Search for the cell housing the specified text and yield its [x, y] center coordinate. 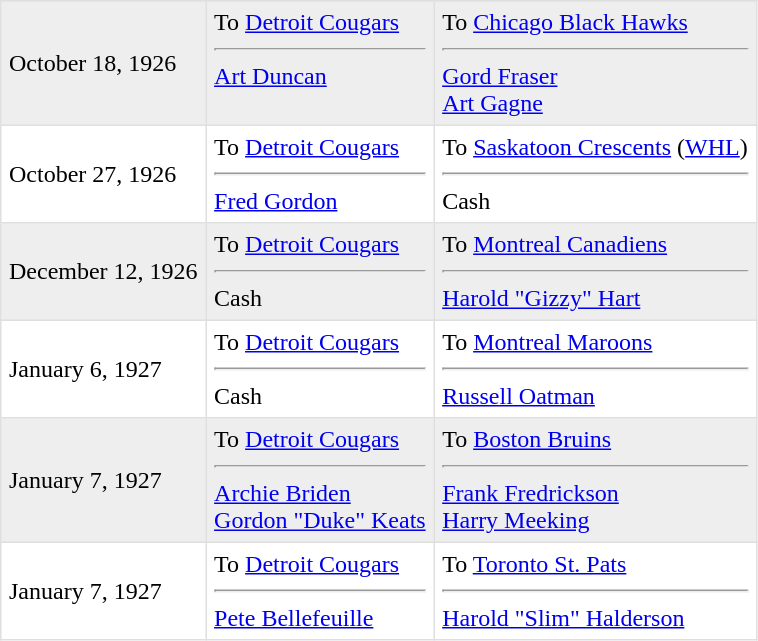
To Boston Bruins Frank FredricksonHarry Meeking [595, 480]
To Toronto St. Pats Harold "Slim" Halderson [595, 591]
To Detroit Cougars Pete Bellefeuille [320, 591]
To Detroit Cougars Art Duncan [320, 63]
December 12, 1926 [104, 272]
October 27, 1926 [104, 174]
To Montreal Canadiens Harold "Gizzy" Hart [595, 272]
To Chicago Black Hawks Gord FraserArt Gagne [595, 63]
To Saskatoon Crescents (WHL) Cash [595, 174]
To Detroit Cougars Fred Gordon [320, 174]
October 18, 1926 [104, 63]
To Detroit Cougars Archie BridenGordon "Duke" Keats [320, 480]
January 6, 1927 [104, 369]
To Montreal Maroons Russell Oatman [595, 369]
